Pinpoint the cell where the given text exists, returning its [x, y] midpoint coordinate. 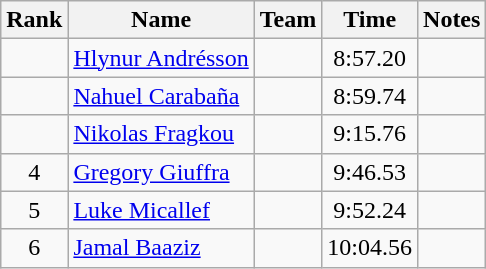
4 [34, 172]
5 [34, 210]
Name [161, 20]
8:57.20 [370, 58]
Jamal Baaziz [161, 248]
Time [370, 20]
Nahuel Carabaña [161, 96]
Notes [452, 20]
Nikolas Fragkou [161, 134]
6 [34, 248]
Luke Micallef [161, 210]
8:59.74 [370, 96]
9:15.76 [370, 134]
9:46.53 [370, 172]
Hlynur Andrésson [161, 58]
9:52.24 [370, 210]
10:04.56 [370, 248]
Rank [34, 20]
Gregory Giuffra [161, 172]
Team [288, 20]
